Scan for the cell matching the given text and deliver its [x, y] coordinate at center. 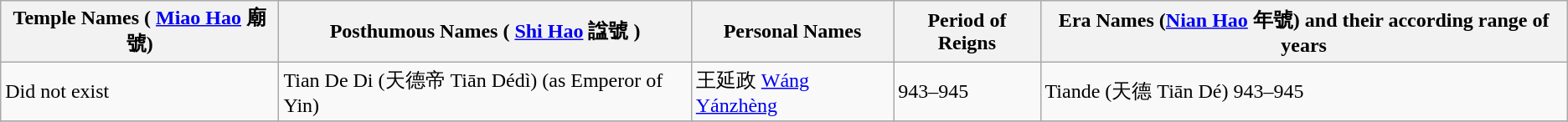
Posthumous Names ( Shi Hao 諡號 ) [485, 32]
Tiande (天德 Tiān Dé) 943–945 [1303, 92]
Did not exist [140, 92]
Tian De Di (天德帝 Tiān Dédì) (as Emperor of Yin) [485, 92]
943–945 [967, 92]
王延政 Wáng Yánzhèng [792, 92]
Personal Names [792, 32]
Period of Reigns [967, 32]
Era Names (Nian Hao 年號) and their according range of years [1303, 32]
Temple Names ( Miao Hao 廟號) [140, 32]
